For the text-containing cell, return its midpoint in (X, Y) coordinate format. 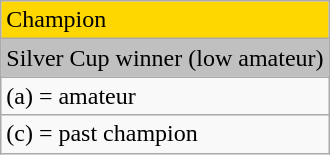
(a) = amateur (165, 96)
Champion (165, 20)
Silver Cup winner (low amateur) (165, 58)
(c) = past champion (165, 134)
